Identify which cell holds the provided text, then report its (X, Y) central coordinate. 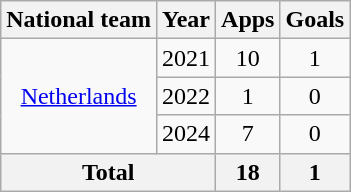
Netherlands (79, 96)
Year (186, 20)
Goals (315, 20)
National team (79, 20)
Total (108, 172)
2022 (186, 96)
Apps (248, 20)
2021 (186, 58)
2024 (186, 134)
10 (248, 58)
7 (248, 134)
18 (248, 172)
